Return the (x, y) coordinate for the center point of the cell that contains the specified text.  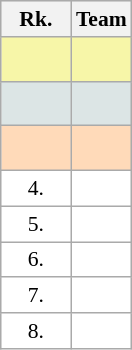
4. (36, 189)
5. (36, 224)
7. (36, 296)
6. (36, 260)
Rk. (36, 19)
Team (102, 19)
8. (36, 331)
